Pinpoint the cell where the given text exists, returning its (x, y) midpoint coordinate. 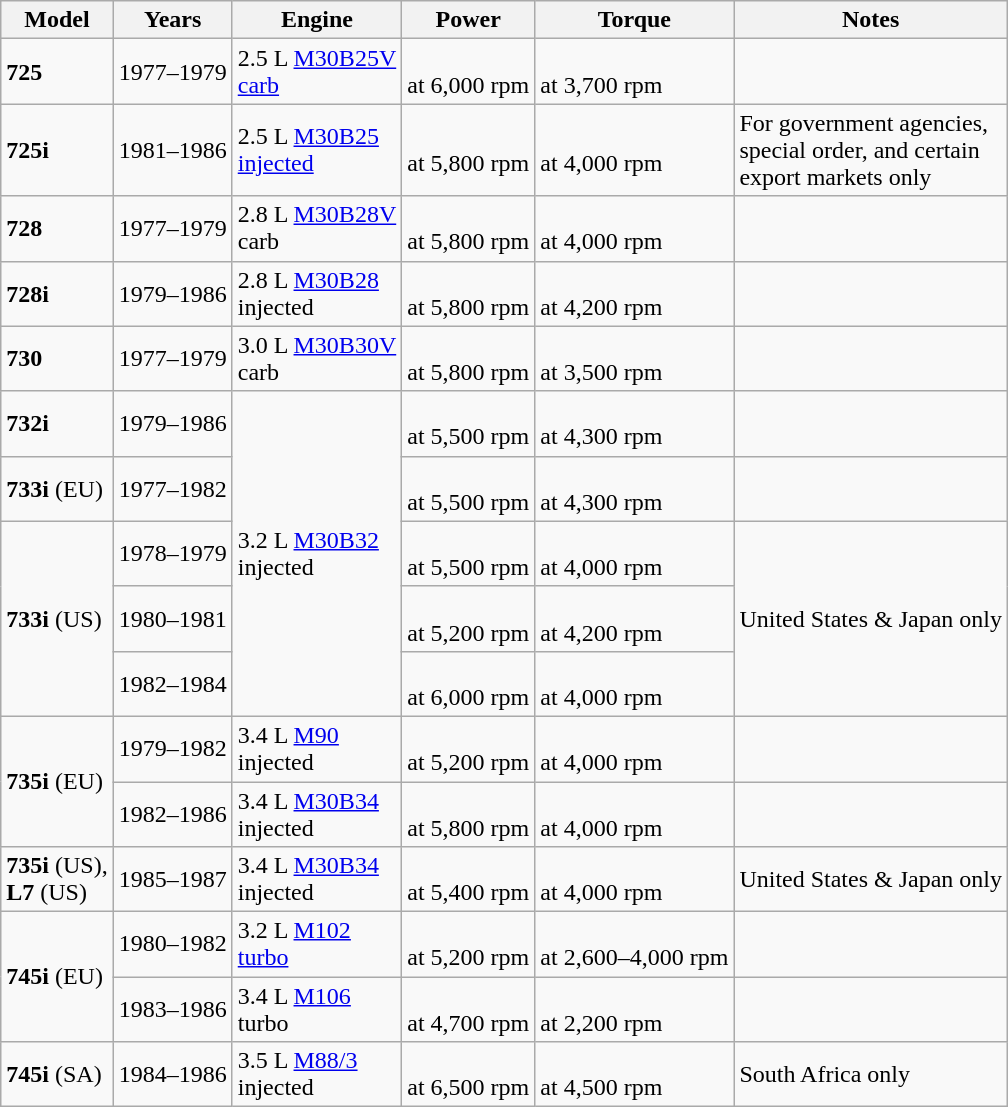
Power (468, 20)
733i (US) (57, 618)
1977–1982 (172, 488)
South Africa only (871, 1074)
For government agencies,special order, and certainexport markets only (871, 150)
at 4,500 rpm (634, 1074)
3.5 L M88/3 injected (317, 1074)
2.8 L M30B28 injected (317, 294)
1983–1986 (172, 1010)
at 5,400 rpm (468, 880)
at 3,700 rpm (634, 72)
1980–1982 (172, 944)
745i (EU) (57, 977)
728i (57, 294)
at 3,500 rpm (634, 358)
2.8 L M30B28V carb (317, 228)
at 2,200 rpm (634, 1010)
at 2,600–4,000 rpm (634, 944)
3.4 L M106 turbo (317, 1010)
1982–1984 (172, 684)
725i (57, 150)
745i (SA) (57, 1074)
1985–1987 (172, 880)
1979–1982 (172, 748)
3.4 L M90 injected (317, 748)
2.5 L M30B25 injected (317, 150)
1978–1979 (172, 554)
Torque (634, 20)
728 (57, 228)
at 4,700 rpm (468, 1010)
1980–1981 (172, 618)
2.5 L M30B25V carb (317, 72)
at 6,500 rpm (468, 1074)
1981–1986 (172, 150)
Notes (871, 20)
732i (57, 424)
1982–1986 (172, 814)
Engine (317, 20)
730 (57, 358)
3.2 L M102 turbo (317, 944)
735i (US), L7 (US) (57, 880)
3.0 L M30B30V carb (317, 358)
725 (57, 72)
733i (EU) (57, 488)
735i (EU) (57, 781)
3.2 L M30B32 injected (317, 554)
Years (172, 20)
1984–1986 (172, 1074)
Model (57, 20)
